Find where the given text appears and provide that cell's center as (x, y) coordinate. 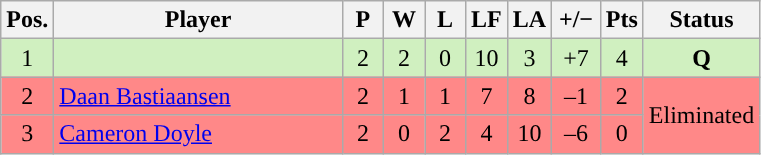
Pos. (28, 20)
8 (529, 96)
Daan Bastiaansen (198, 96)
Player (198, 20)
–1 (576, 96)
7 (487, 96)
Pts (622, 20)
W (404, 20)
–6 (576, 134)
Q (701, 58)
LF (487, 20)
+7 (576, 58)
+/− (576, 20)
Status (701, 20)
Eliminated (701, 115)
P (362, 20)
Cameron Doyle (198, 134)
L (444, 20)
LA (529, 20)
